Scan for the cell matching the given text and deliver its [X, Y] coordinate at center. 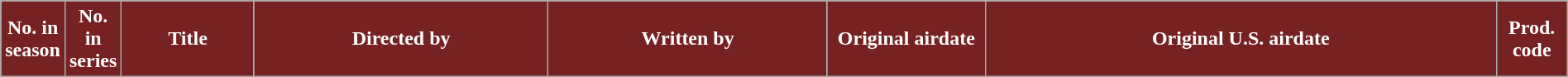
No. inseries [93, 39]
Original airdate [906, 39]
Original U.S. airdate [1241, 39]
No. inseason [33, 39]
Prod.code [1532, 39]
Title [188, 39]
Written by [688, 39]
Directed by [401, 39]
